For the text-containing cell, return its midpoint in (x, y) coordinate format. 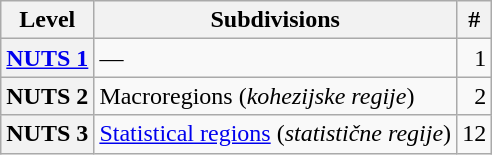
1 (474, 58)
2 (474, 96)
Statistical regions (statistične regije) (276, 134)
Level (48, 20)
NUTS 2 (48, 96)
NUTS 1 (48, 58)
Macroregions (kohezijske regije) (276, 96)
— (276, 58)
Subdivisions (276, 20)
12 (474, 134)
NUTS 3 (48, 134)
# (474, 20)
